Output the [x, y] coordinate of the center of the cell containing the given text.  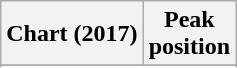
Peak position [189, 34]
Chart (2017) [72, 34]
